Locate the cell with the specified text and output its (x, y) center coordinate. 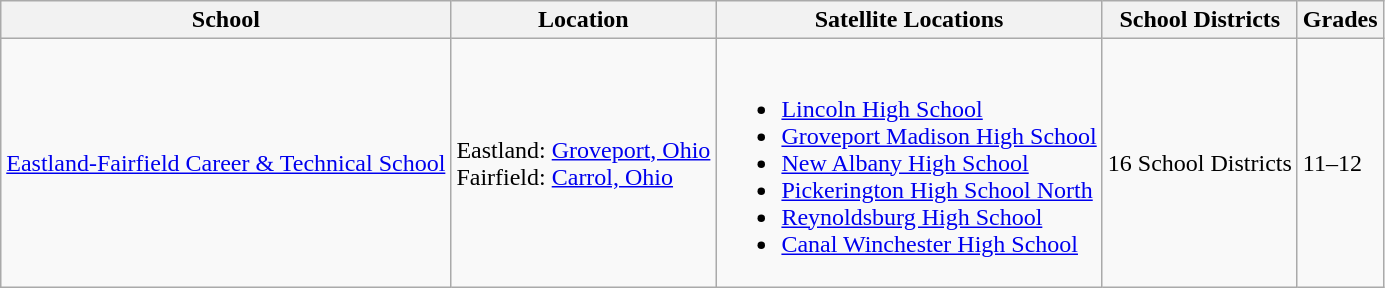
16 School Districts (1200, 163)
Grades (1340, 20)
Eastland: Groveport, OhioFairfield: Carrol, Ohio (584, 163)
Eastland-Fairfield Career & Technical School (226, 163)
11–12 (1340, 163)
School (226, 20)
School Districts (1200, 20)
Location (584, 20)
Satellite Locations (909, 20)
